Provide the [X, Y] coordinate of the cell's center where the given text is located.  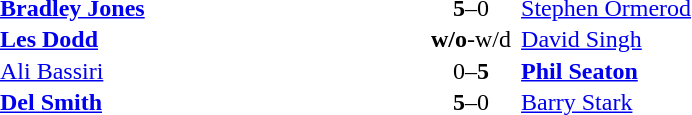
0–5 [471, 71]
w/o-w/d [471, 39]
